Provide the [X, Y] coordinate of the cell's center where the given text is located.  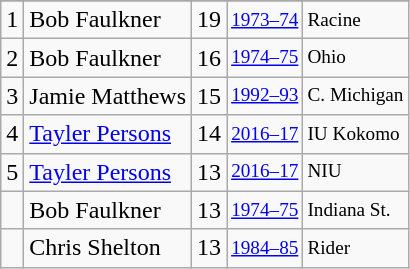
2 [12, 58]
14 [210, 134]
1973–74 [265, 20]
Chris Shelton [108, 248]
Racine [356, 20]
1 [12, 20]
5 [12, 172]
1984–85 [265, 248]
Rider [356, 248]
1992–93 [265, 96]
NIU [356, 172]
16 [210, 58]
C. Michigan [356, 96]
Indiana St. [356, 210]
Ohio [356, 58]
3 [12, 96]
15 [210, 96]
IU Kokomo [356, 134]
19 [210, 20]
4 [12, 134]
Jamie Matthews [108, 96]
